Output the (X, Y) coordinate of the center of the cell containing the given text.  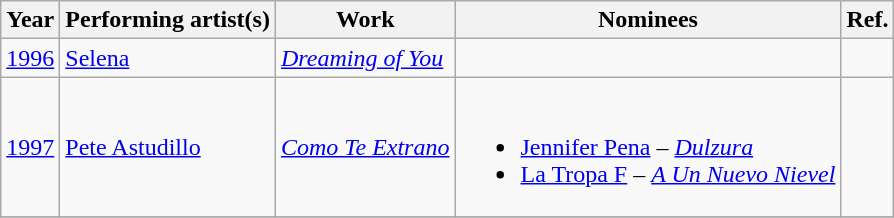
1997 (30, 147)
Dreaming of You (365, 58)
1996 (30, 58)
Year (30, 20)
Pete Astudillo (168, 147)
Selena (168, 58)
Nominees (648, 20)
Performing artist(s) (168, 20)
Work (365, 20)
Como Te Extrano (365, 147)
Jennifer Pena – DulzuraLa Tropa F – A Un Nuevo Nievel (648, 147)
Ref. (868, 20)
